Provide the (x, y) coordinate of the cell's center where the given text is located.  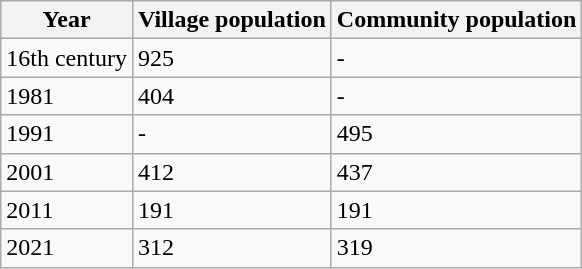
1991 (67, 134)
16th century (67, 58)
Village population (232, 20)
404 (232, 96)
925 (232, 58)
495 (456, 134)
319 (456, 248)
2021 (67, 248)
Community population (456, 20)
2011 (67, 210)
312 (232, 248)
1981 (67, 96)
2001 (67, 172)
412 (232, 172)
437 (456, 172)
Year (67, 20)
